Scan for the cell matching the given text and deliver its [x, y] coordinate at center. 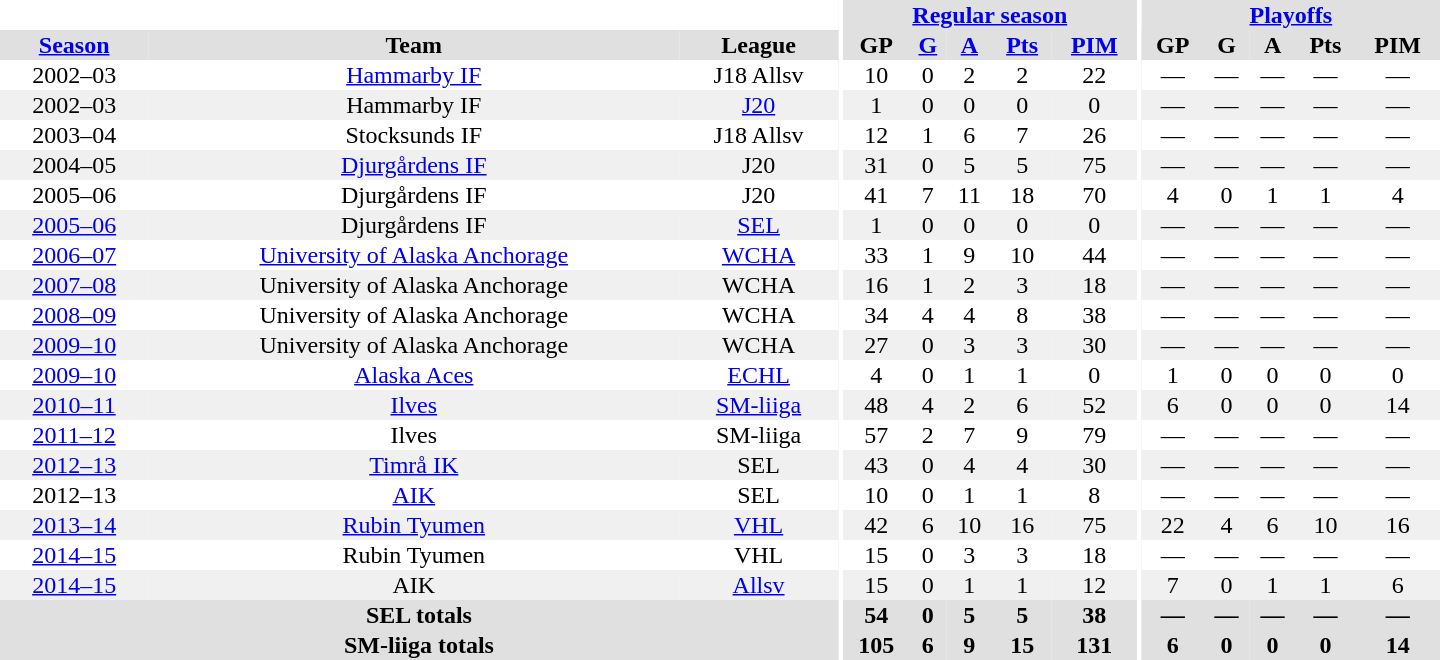
57 [876, 435]
2004–05 [74, 165]
44 [1094, 255]
2013–14 [74, 525]
26 [1094, 135]
2008–09 [74, 315]
48 [876, 405]
70 [1094, 195]
2011–12 [74, 435]
52 [1094, 405]
31 [876, 165]
43 [876, 465]
79 [1094, 435]
SEL totals [419, 615]
2010–11 [74, 405]
2003–04 [74, 135]
11 [969, 195]
42 [876, 525]
League [758, 45]
Playoffs [1291, 15]
131 [1094, 645]
34 [876, 315]
27 [876, 345]
Regular season [990, 15]
2007–08 [74, 285]
33 [876, 255]
Season [74, 45]
Timrå IK [414, 465]
2006–07 [74, 255]
Allsv [758, 585]
105 [876, 645]
Alaska Aces [414, 375]
Stocksunds IF [414, 135]
SM-liiga totals [419, 645]
ECHL [758, 375]
54 [876, 615]
41 [876, 195]
Team [414, 45]
